Determine the (X, Y) coordinate at the center of the cell enclosing the given text.  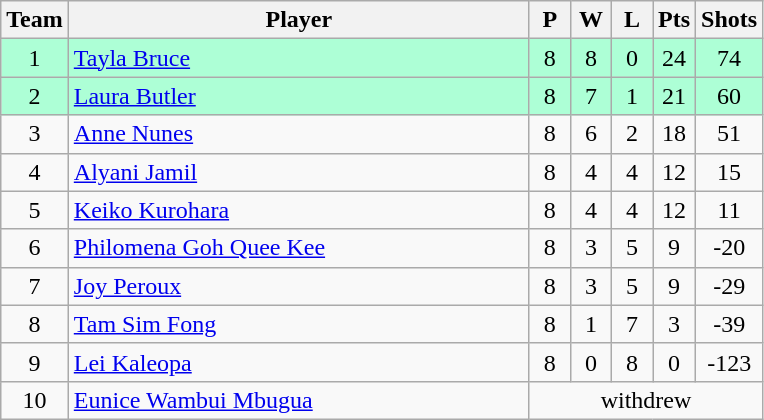
Alyani Jamil (298, 172)
Tayla Bruce (298, 58)
11 (730, 210)
Philomena Goh Quee Kee (298, 248)
Tam Sim Fong (298, 324)
21 (674, 96)
P (550, 20)
-29 (730, 286)
W (590, 20)
-123 (730, 362)
Eunice Wambui Mbugua (298, 400)
-39 (730, 324)
10 (35, 400)
Lei Kaleopa (298, 362)
60 (730, 96)
Joy Peroux (298, 286)
Team (35, 20)
18 (674, 134)
Pts (674, 20)
74 (730, 58)
24 (674, 58)
withdrew (646, 400)
Keiko Kurohara (298, 210)
15 (730, 172)
Shots (730, 20)
Anne Nunes (298, 134)
Laura Butler (298, 96)
Player (298, 20)
51 (730, 134)
-20 (730, 248)
L (632, 20)
